Determine the (X, Y) coordinate at the center of the cell enclosing the given text.  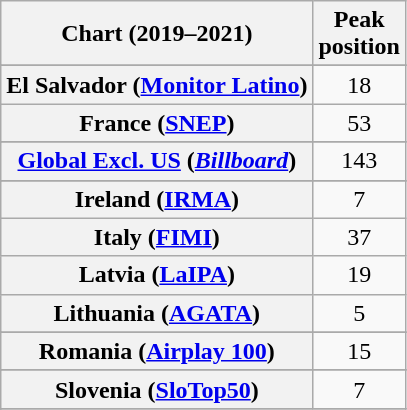
Ireland (IRMA) (157, 199)
Global Excl. US (Billboard) (157, 161)
Italy (FIMI) (157, 237)
Romania (Airplay 100) (157, 351)
18 (359, 85)
19 (359, 275)
Latvia (LaIPA) (157, 275)
15 (359, 351)
Lithuania (AGATA) (157, 313)
Slovenia (SloTop50) (157, 389)
Peakposition (359, 34)
El Salvador (Monitor Latino) (157, 85)
37 (359, 237)
France (SNEP) (157, 123)
5 (359, 313)
143 (359, 161)
53 (359, 123)
Chart (2019–2021) (157, 34)
